For the text-containing cell, return its midpoint in (X, Y) coordinate format. 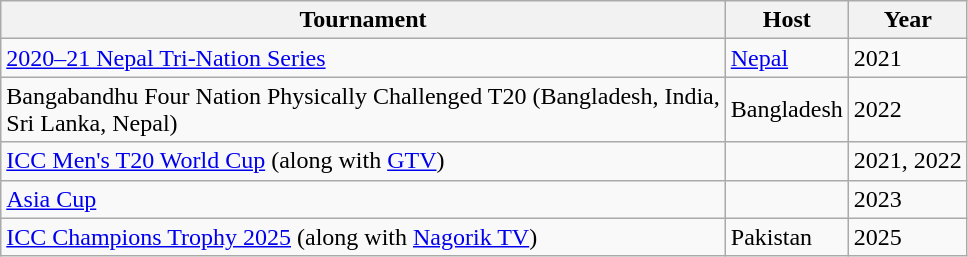
Tournament (363, 20)
2020–21 Nepal Tri-Nation Series (363, 58)
ICC Men's T20 World Cup (along with GTV) (363, 161)
Bangladesh (786, 110)
Year (908, 20)
2021, 2022 (908, 161)
2023 (908, 199)
2022 (908, 110)
Host (786, 20)
2021 (908, 58)
Asia Cup (363, 199)
Pakistan (786, 237)
Nepal (786, 58)
2025 (908, 237)
Bangabandhu Four Nation Physically Challenged T20 (Bangladesh, India,Sri Lanka, Nepal) (363, 110)
ICC Champions Trophy 2025 (along with Nagorik TV) (363, 237)
